From the cell containing the given text, extract its center point as (X, Y) coordinate. 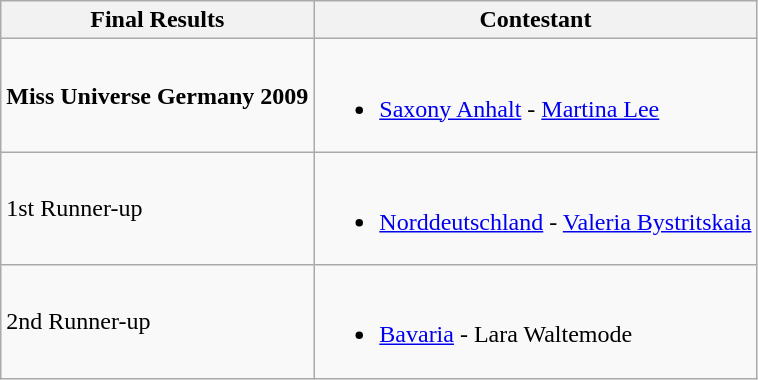
Final Results (158, 20)
1st Runner-up (158, 208)
Norddeutschland - Valeria Bystritskaia (536, 208)
Miss Universe Germany 2009 (158, 96)
Saxony Anhalt - Martina Lee (536, 96)
Contestant (536, 20)
Bavaria - Lara Waltemode (536, 322)
2nd Runner-up (158, 322)
